Extract the [x, y] coordinate from the center of the cell holding the provided text.  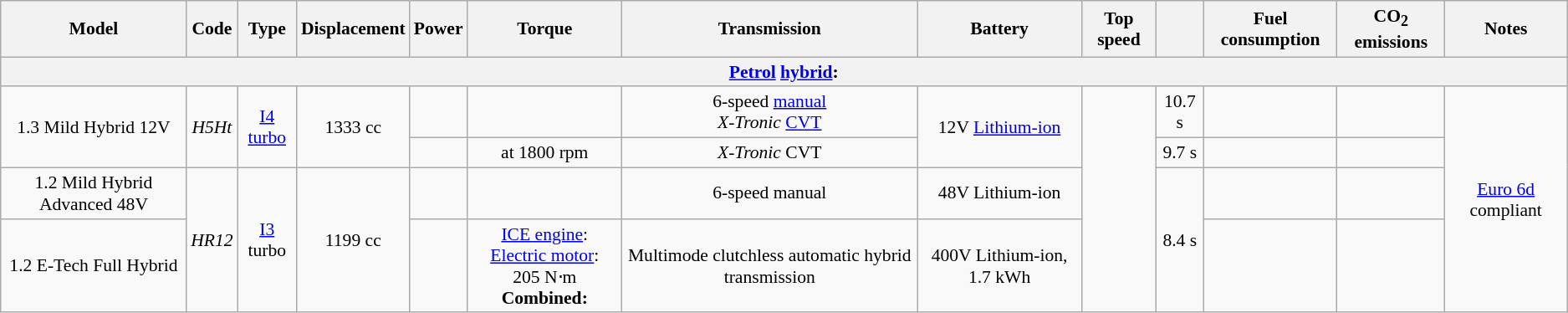
1199 cc [353, 239]
Transmission [769, 28]
at 1800 rpm [545, 153]
6-speed manual [769, 192]
Type [268, 28]
1.2 E-Tech Full Hybrid [94, 266]
H5Ht [212, 127]
1333 cc [353, 127]
Fuel consumption [1270, 28]
6-speed manualX-Tronic CVT [769, 112]
400V Lithium-ion, 1.7 kWh [1000, 266]
HR12 [212, 239]
Code [212, 28]
1.2 Mild Hybrid Advanced 48V [94, 192]
ICE engine: Electric motor: 205 N⋅mCombined: [545, 266]
Displacement [353, 28]
Multimode clutchless automatic hybrid transmission [769, 266]
CO2 emissions [1392, 28]
Notes [1506, 28]
10.7 s [1179, 112]
Petrol hybrid: [784, 72]
Euro 6d compliant [1506, 200]
Model [94, 28]
8.4 s [1179, 239]
Top speed [1119, 28]
I3 turbo [268, 239]
Torque [545, 28]
Power [438, 28]
X-Tronic CVT [769, 153]
12V Lithium-ion [1000, 127]
Battery [1000, 28]
I4 turbo [268, 127]
1.3 Mild Hybrid 12V [94, 127]
9.7 s [1179, 153]
48V Lithium-ion [1000, 192]
